Return the [x, y] coordinate for the center point of the cell that contains the specified text.  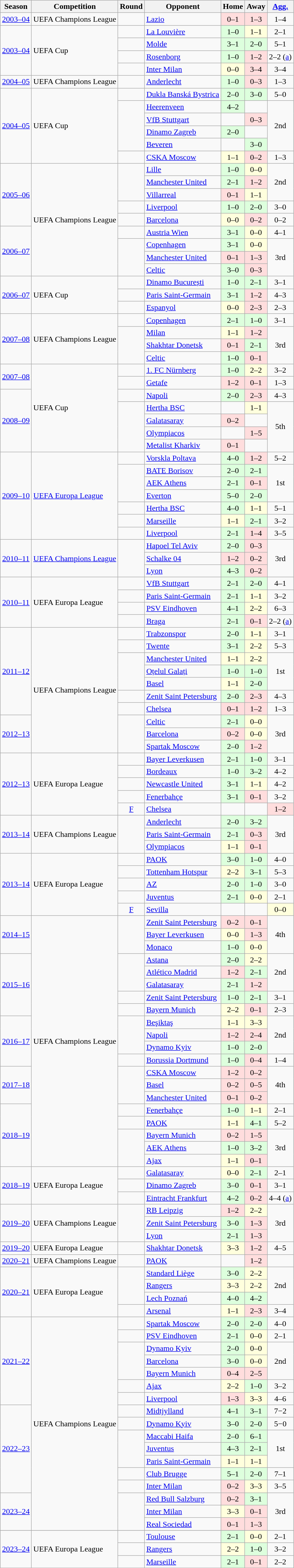
4–6 [281, 1399]
0–5 [256, 1085]
Rosenborg [183, 57]
Eintracht Frankfurt [183, 1198]
Opponent [183, 7]
Maccabi Haifa [183, 1436]
Home [233, 7]
Newcastle United [183, 784]
Club Brugge [183, 1474]
Vorskla Poltava [183, 458]
Schalke 04 [183, 558]
Real Sociedad [183, 1524]
Atlético Madrid [183, 972]
Heerenveen [183, 107]
2016–17 [16, 1041]
Beşiktaş [183, 1022]
AZ [183, 884]
Red Bull Salzburg [183, 1499]
Molde [183, 44]
Dukla Banská Bystrica [183, 94]
2009–10 [16, 496]
4–5 [281, 1248]
Toulouse [183, 1536]
La Louvière [183, 32]
Hapoel Tel Aviv [183, 546]
7−2 [281, 1411]
Tottenham Hotspur [183, 872]
Midtjylland [183, 1411]
Villarreal [183, 195]
Astana [183, 960]
5−0 [281, 1424]
2–4 [256, 1035]
Metalist Kharkiv [183, 445]
Braga [183, 621]
Agg. [281, 7]
Away [256, 7]
Monaco [183, 947]
2008–09 [16, 420]
7–1 [281, 1474]
Arsenal [183, 1311]
2–5 [256, 1374]
2005–06 [16, 195]
2021–22 [16, 1361]
Lech Poznań [183, 1298]
Espanyol [183, 307]
Lille [183, 170]
2017–18 [16, 1085]
6–3 [281, 609]
Oțelul Galați [183, 671]
5th [281, 427]
Everton [183, 496]
Trabzonspor [183, 634]
1. FC Nürnberg [183, 370]
RB Leipzig [183, 1211]
2022–23 [16, 1449]
2011–12 [16, 671]
2014–15 [16, 934]
Milan [183, 332]
Getafe [183, 383]
Standard Liège [183, 1273]
Lazio [183, 19]
2015–16 [16, 985]
6–1 [256, 1436]
Season [16, 7]
Twente [183, 646]
Competition [75, 7]
Borussia Dortmund [183, 1060]
Austria Wien [183, 232]
Beveren [183, 144]
Round [131, 7]
BATE Borisov [183, 470]
4–4 (a) [281, 1198]
Bordeaux [183, 772]
Dinamo București [183, 282]
Sevilla [183, 909]
